Identify which cell holds the provided text, then report its (X, Y) central coordinate. 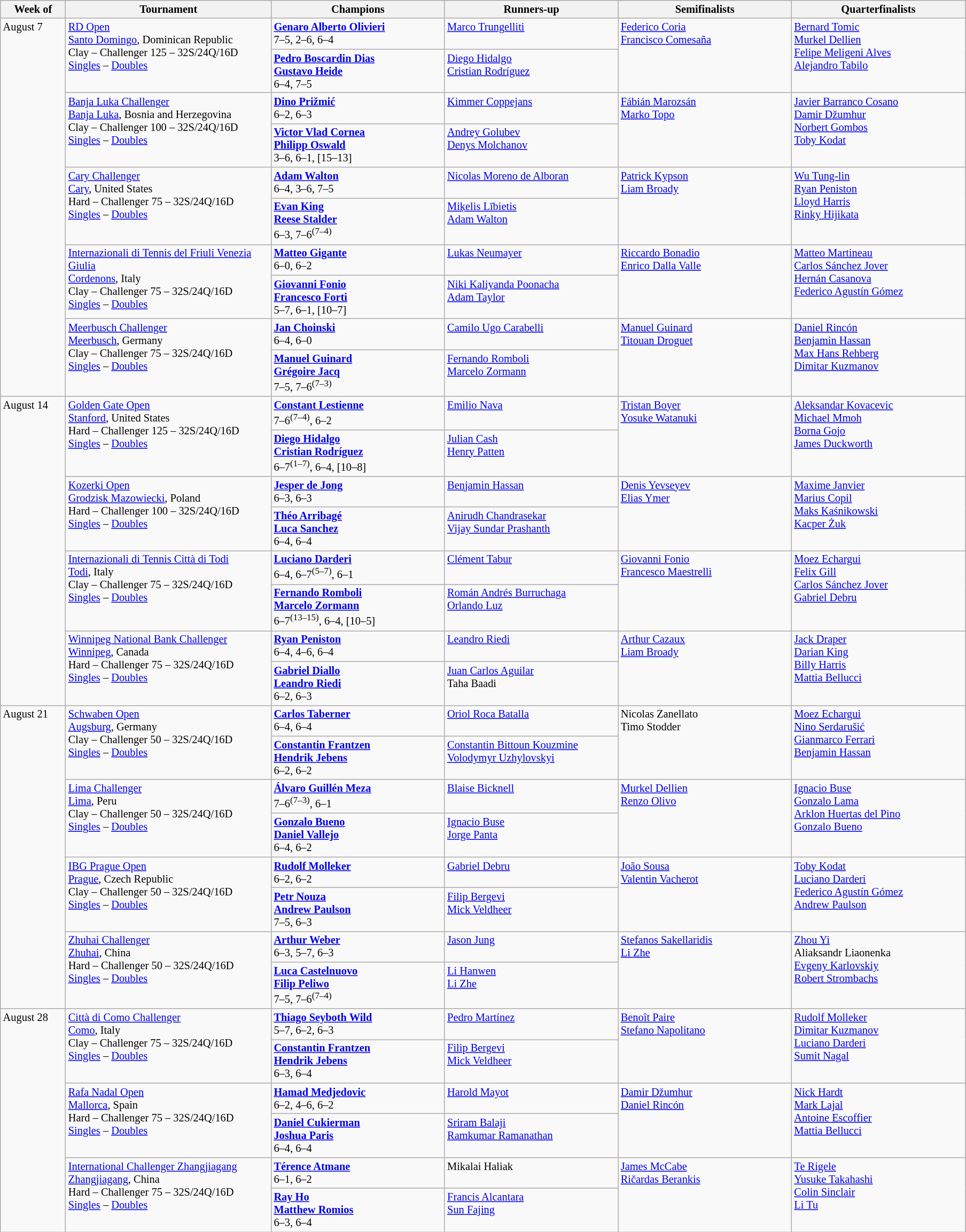
Rudolf Molleker Dimitar Kuzmanov Luciano Darderi Sumit Nagal (878, 1045)
Pedro Boscardin Dias Gustavo Heide6–4, 7–5 (358, 71)
Aleksandar Kovacevic Michael Mmoh Borna Gojo James Duckworth (878, 436)
Kimmer Coppejans (531, 108)
Golden Gate OpenStanford, United States Hard – Challenger 125 – 32S/24Q/16DSingles – Doubles (169, 436)
Arthur Cazaux Liam Broady (705, 668)
Gabriel Debru (531, 872)
Wu Tung-lin Ryan Peniston Lloyd Harris Rinky Hijikata (878, 206)
Benoît Paire Stefano Napolitano (705, 1045)
Constantin Bittoun Kouzmine Volodymyr Uzhylovskyi (531, 758)
Giovanni Fonio Francesco Maestrelli (705, 590)
Harold Mayot (531, 1098)
Ignacio Buse Gonzalo Lama Arklon Huertas del Pino Gonzalo Bueno (878, 818)
Moez Echargui Nino Serdarušić Gianmarco Ferrari Benjamin Hassan (878, 743)
Victor Vlad Cornea Philipp Oswald3–6, 6–1, [15–13] (358, 145)
Riccardo Bonadio Enrico Dalla Valle (705, 281)
Matteo Gigante6–0, 6–2 (358, 260)
Thiago Seyboth Wild5–7, 6–2, 6–3 (358, 1024)
International Challenger ZhangjiagangZhangjiagang, China Hard – Challenger 75 – 32S/24Q/16DSingles – Doubles (169, 1195)
Marco Trungelliti (531, 34)
Zhou Yi Aliaksandr Liaonenka Evgeny Karlovskiy Robert Strombachs (878, 970)
Jason Jung (531, 947)
Adam Walton6–4, 3–6, 7–5 (358, 183)
Constantin Frantzen Hendrik Jebens6–3, 6–4 (358, 1061)
Jan Choinski6–4, 6–0 (358, 334)
Dino Prižmić6–2, 6–3 (358, 108)
Anirudh Chandrasekar Vijay Sundar Prashanth (531, 529)
Oriol Roca Batalla (531, 721)
Evan King Reese Stalder6–3, 7–6(7–4) (358, 221)
Banja Luka ChallengerBanja Luka, Bosnia and Herzegovina Clay – Challenger 100 – 32S/24Q/16DSingles – Doubles (169, 129)
Rafa Nadal OpenMallorca, Spain Hard – Challenger 75 – 32S/24Q/16DSingles – Doubles (169, 1120)
RD OpenSanto Domingo, Dominican Republic Clay – Challenger 125 – 32S/24Q/16DSingles – Doubles (169, 56)
Winnipeg National Bank ChallengerWinnipeg, Canada Hard – Challenger 75 – 32S/24Q/16DSingles – Doubles (169, 668)
Champions (358, 9)
Leandro Riedi (531, 646)
Román Andrés Burruchaga Orlando Luz (531, 607)
Federico Coria Francisco Comesaña (705, 56)
Javier Barranco Cosano Damir Džumhur Norbert Gombos Toby Kodat (878, 129)
Schwaben OpenAugsburg, Germany Clay – Challenger 50 – 32S/24Q/16DSingles – Doubles (169, 743)
Internazionali di Tennis Città di TodiTodi, Italy Clay – Challenger 75 – 32S/24Q/16DSingles – Doubles (169, 590)
Murkel Dellien Renzo Olivo (705, 818)
Lima ChallengerLima, Peru Clay – Challenger 50 – 32S/24Q/16DSingles – Doubles (169, 818)
Sriram Balaji Ramkumar Ramanathan (531, 1135)
Li Hanwen Li Zhe (531, 985)
Clément Tabur (531, 567)
August 7 (33, 207)
Diego Hidalgo Cristian Rodríguez6–7(1–7), 6–4, [10–8] (358, 453)
Constantin Frantzen Hendrik Jebens6–2, 6–2 (358, 758)
Carlos Taberner6–4, 6–4 (358, 721)
Patrick Kypson Liam Broady (705, 206)
Giovanni Fonio Francesco Forti5–7, 6–1, [10–7] (358, 297)
Bernard Tomic Murkel Dellien Felipe Meligeni Alves Alejandro Tabilo (878, 56)
Blaise Bicknell (531, 796)
Andrey Golubev Denys Molchanov (531, 145)
Rudolf Molleker6–2, 6–2 (358, 872)
Julian Cash Henry Patten (531, 453)
Hamad Medjedovic6–2, 4–6, 6–2 (358, 1098)
IBG Prague OpenPrague, Czech Republic Clay – Challenger 50 – 32S/24Q/16DSingles – Doubles (169, 894)
Diego Hidalgo Cristian Rodríguez (531, 71)
Álvaro Guillén Meza7–6(7–3), 6–1 (358, 796)
Damir Džumhur Daniel Rincón (705, 1120)
Niki Kaliyanda Poonacha Adam Taylor (531, 297)
Benjamin Hassan (531, 492)
Emilio Nava (531, 412)
Constant Lestienne7–6(7–4), 6–2 (358, 412)
Denis Yevseyev Elias Ymer (705, 513)
Théo Arribagé Luca Sanchez6–4, 6–4 (358, 529)
Gabriel Diallo Leandro Riedi6–2, 6–3 (358, 683)
Fábián Marozsán Marko Topo (705, 129)
Runners-up (531, 9)
Lukas Neumayer (531, 260)
Ray Ho Matthew Romios6–3, 6–4 (358, 1210)
Zhuhai ChallengerZhuhai, China Hard – Challenger 50 – 32S/24Q/16DSingles – Doubles (169, 970)
Fernando Romboli Marcelo Zormann6–7(13–15), 6–4, [10–5] (358, 607)
Pedro Martínez (531, 1024)
Cary ChallengerCary, United States Hard – Challenger 75 – 32S/24Q/16DSingles – Doubles (169, 206)
Daniel Cukierman Joshua Paris6–4, 6–4 (358, 1135)
Juan Carlos Aguilar Taha Baadi (531, 683)
Maxime Janvier Marius Copil Maks Kaśnikowski Kacper Żuk (878, 513)
Petr Nouza Andrew Paulson7–5, 6–3 (358, 909)
Toby Kodat Luciano Darderi Federico Agustín Gómez Andrew Paulson (878, 894)
Jesper de Jong6–3, 6–3 (358, 492)
Genaro Alberto Olivieri7–5, 2–6, 6–4 (358, 34)
Ryan Peniston6–4, 4–6, 6–4 (358, 646)
Miķelis Lībietis Adam Walton (531, 221)
Week of (33, 9)
Città di Como ChallengerComo, Italy Clay – Challenger 75 – 32S/24Q/16DSingles – Doubles (169, 1045)
James McCabe Ričardas Berankis (705, 1195)
Nicolas Moreno de Alboran (531, 183)
Stefanos Sakellaridis Li Zhe (705, 970)
Mikalai Haliak (531, 1173)
Manuel Guinard Titouan Droguet (705, 358)
Daniel Rincón Benjamin Hassan Max Hans Rehberg Dimitar Kuzmanov (878, 358)
Jack Draper Darian King Billy Harris Mattia Bellucci (878, 668)
Francis Alcantara Sun Fajing (531, 1210)
Meerbusch ChallengerMeerbusch, Germany Clay – Challenger 75 – 32S/24Q/16DSingles – Doubles (169, 358)
Luca Castelnuovo Filip Peliwo7–5, 7–6(7–4) (358, 985)
Térence Atmane6–1, 6–2 (358, 1173)
Camilo Ugo Carabelli (531, 334)
Kozerki OpenGrodzisk Mazowiecki, Poland Hard – Challenger 100 – 32S/24Q/16DSingles – Doubles (169, 513)
Nick Hardt Mark Lajal Antoine Escoffier Mattia Bellucci (878, 1120)
August 21 (33, 857)
Semifinalists (705, 9)
Ignacio Buse Jorge Panta (531, 835)
Te Rigele Yusuke Takahashi Colin Sinclair Li Tu (878, 1195)
Tristan Boyer Yosuke Watanuki (705, 436)
Luciano Darderi6–4, 6–7(5–7), 6–1 (358, 567)
August 14 (33, 550)
Gonzalo Bueno Daniel Vallejo6–4, 6–2 (358, 835)
Manuel Guinard Grégoire Jacq7–5, 7–6(7–3) (358, 373)
Fernando Romboli Marcelo Zormann (531, 373)
August 28 (33, 1120)
João Sousa Valentin Vacherot (705, 894)
Matteo Martineau Carlos Sánchez Jover Hernán Casanova Federico Agustín Gómez (878, 281)
Moez Echargui Felix Gill Carlos Sánchez Jover Gabriel Debru (878, 590)
Tournament (169, 9)
Internazionali di Tennis del Friuli Venezia GiuliaCordenons, Italy Clay – Challenger 75 – 32S/24Q/16DSingles – Doubles (169, 281)
Quarterfinalists (878, 9)
Arthur Weber6–3, 5–7, 6–3 (358, 947)
Nicolas Zanellato Timo Stodder (705, 743)
